Determine the [x, y] coordinate at the center of the cell enclosing the given text.  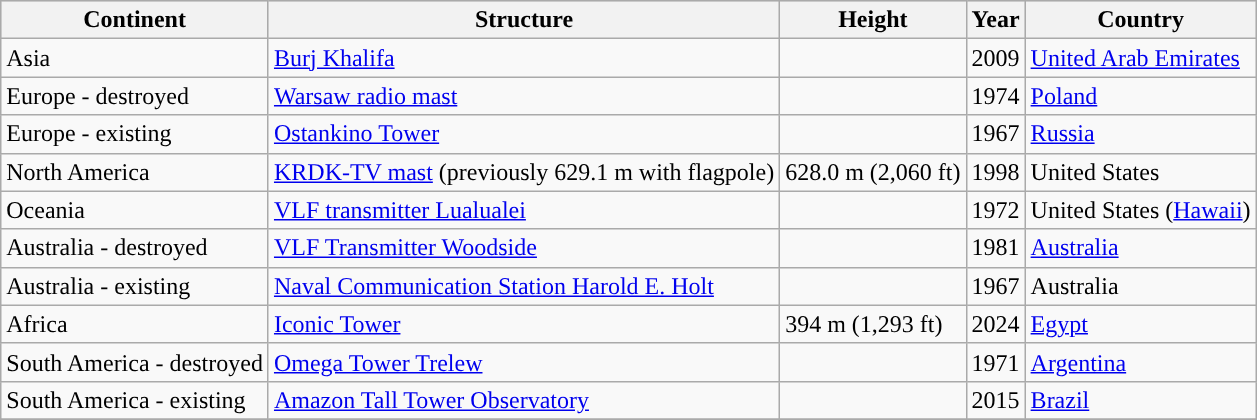
Egypt [1140, 324]
Russia [1140, 134]
Iconic Tower [524, 324]
Year [996, 20]
1974 [996, 96]
North America [135, 172]
Height [873, 20]
Africa [135, 324]
Oceania [135, 210]
Ostankino Tower [524, 134]
394 m (1,293 ft) [873, 324]
1972 [996, 210]
Country [1140, 20]
Europe - existing [135, 134]
1971 [996, 362]
Omega Tower Trelew [524, 362]
1998 [996, 172]
Burj Khalifa [524, 58]
2015 [996, 400]
Asia [135, 58]
Naval Communication Station Harold E. Holt [524, 286]
Warsaw radio mast [524, 96]
Europe - destroyed [135, 96]
Continent [135, 20]
1981 [996, 248]
South America - destroyed [135, 362]
Brazil [1140, 400]
Structure [524, 20]
South America - existing [135, 400]
VLF transmitter Lualualei [524, 210]
VLF Transmitter Woodside [524, 248]
KRDK-TV mast (previously 629.1 m with flagpole) [524, 172]
2009 [996, 58]
2024 [996, 324]
Poland [1140, 96]
Australia - destroyed [135, 248]
Australia - existing [135, 286]
Argentina [1140, 362]
United Arab Emirates [1140, 58]
628.0 m (2,060 ft) [873, 172]
United States (Hawaii) [1140, 210]
Amazon Tall Tower Observatory [524, 400]
United States [1140, 172]
